Pinpoint the cell where the given text exists, returning its [x, y] midpoint coordinate. 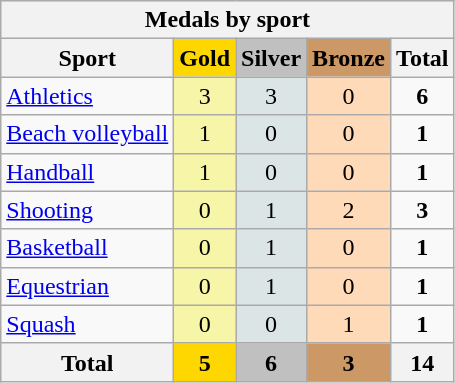
Beach volleyball [88, 134]
2 [349, 210]
Basketball [88, 248]
Shooting [88, 210]
14 [423, 362]
Sport [88, 58]
5 [205, 362]
Handball [88, 172]
Medals by sport [228, 20]
Silver [272, 58]
Equestrian [88, 286]
Bronze [349, 58]
Athletics [88, 96]
Gold [205, 58]
Squash [88, 324]
